Provide the (x, y) coordinate of the cell's center where the given text is located.  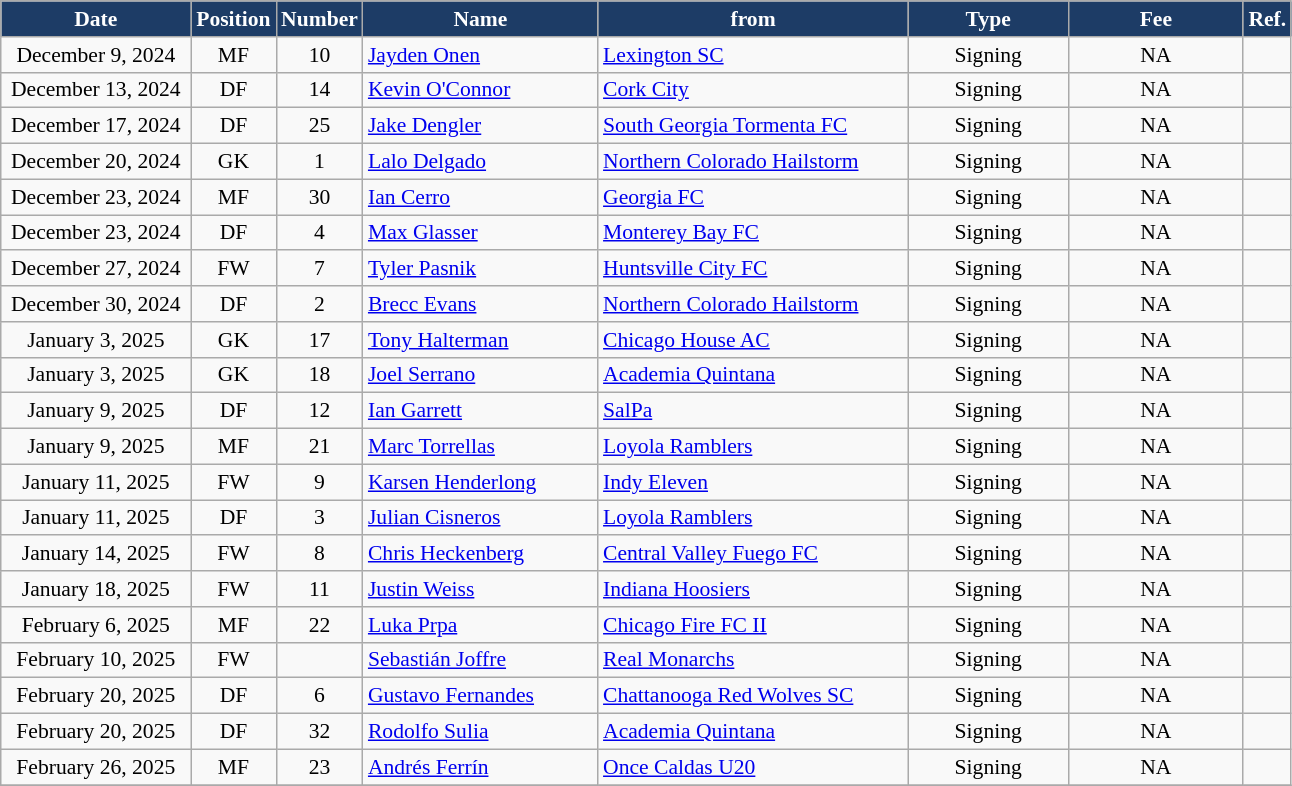
Huntsville City FC (753, 269)
6 (320, 696)
February 6, 2025 (96, 625)
2 (320, 304)
Tony Halterman (480, 340)
3 (320, 518)
Sebastián Joffre (480, 660)
February 10, 2025 (96, 660)
Kevin O'Connor (480, 90)
Jake Dengler (480, 126)
1 (320, 162)
Ian Cerro (480, 197)
Joel Serrano (480, 375)
Karsen Henderlong (480, 482)
Tyler Pasnik (480, 269)
Chicago House AC (753, 340)
Type (988, 19)
Number (320, 19)
December 30, 2024 (96, 304)
23 (320, 767)
22 (320, 625)
Georgia FC (753, 197)
21 (320, 447)
SalPa (753, 411)
Central Valley Fuego FC (753, 554)
Lalo Delgado (480, 162)
December 20, 2024 (96, 162)
14 (320, 90)
Lexington SC (753, 55)
Name (480, 19)
February 26, 2025 (96, 767)
Indy Eleven (753, 482)
December 13, 2024 (96, 90)
Chicago Fire FC II (753, 625)
January 14, 2025 (96, 554)
December 27, 2024 (96, 269)
32 (320, 732)
4 (320, 233)
30 (320, 197)
December 9, 2024 (96, 55)
Ian Garrett (480, 411)
8 (320, 554)
Andrés Ferrín (480, 767)
Brecc Evans (480, 304)
10 (320, 55)
Chris Heckenberg (480, 554)
Gustavo Fernandes (480, 696)
Rodolfo Sulia (480, 732)
Justin Weiss (480, 589)
Marc Torrellas (480, 447)
December 17, 2024 (96, 126)
Monterey Bay FC (753, 233)
9 (320, 482)
Luka Prpa (480, 625)
Jayden Onen (480, 55)
Julian Cisneros (480, 518)
Real Monarchs (753, 660)
7 (320, 269)
Position (234, 19)
25 (320, 126)
Once Caldas U20 (753, 767)
Cork City (753, 90)
from (753, 19)
Date (96, 19)
17 (320, 340)
11 (320, 589)
Indiana Hoosiers (753, 589)
Fee (1156, 19)
Max Glasser (480, 233)
12 (320, 411)
Chattanooga Red Wolves SC (753, 696)
January 18, 2025 (96, 589)
Ref. (1267, 19)
18 (320, 375)
South Georgia Tormenta FC (753, 126)
